Capture the cell that displays the provided text and extract its (x, y) central coordinate. 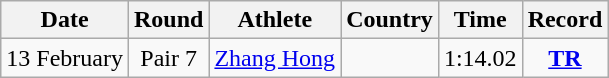
Country (390, 20)
Zhang Hong (275, 58)
Athlete (275, 20)
Date (65, 20)
1:14.02 (480, 58)
Time (480, 20)
13 February (65, 58)
TR (565, 58)
Record (565, 20)
Pair 7 (168, 58)
Round (168, 20)
